From the cell containing the given text, extract its center point as (X, Y) coordinate. 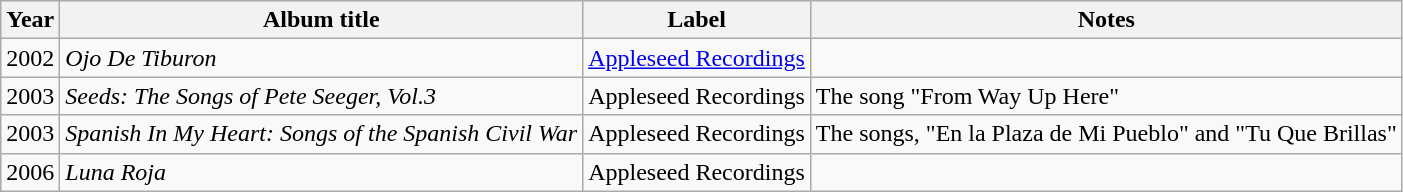
Seeds: The Songs of Pete Seeger, Vol.3 (322, 96)
Album title (322, 20)
Notes (1106, 20)
2006 (30, 172)
2002 (30, 58)
The songs, "En la Plaza de Mi Pueblo" and "Tu Que Brillas" (1106, 134)
Ojo De Tiburon (322, 58)
Year (30, 20)
The song "From Way Up Here" (1106, 96)
Spanish In My Heart: Songs of the Spanish Civil War (322, 134)
Label (697, 20)
Luna Roja (322, 172)
